Detect which cell encompasses the target text, then output its [x, y] center coordinate. 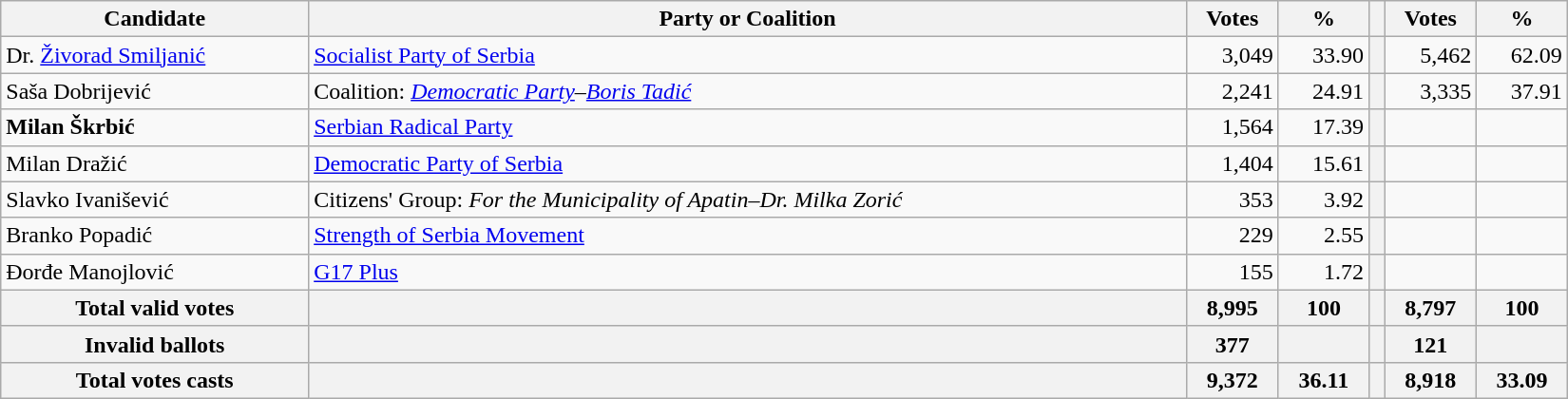
24.91 [1323, 91]
Dr. Živorad Smiljanić [155, 55]
8,995 [1232, 308]
353 [1232, 199]
Candidate [155, 19]
Invalid ballots [155, 344]
3.92 [1323, 199]
155 [1232, 272]
2,241 [1232, 91]
Milan Dražić [155, 163]
Milan Škrbić [155, 127]
33.09 [1522, 380]
Strength of Serbia Movement [748, 236]
5,462 [1431, 55]
17.39 [1323, 127]
9,372 [1232, 380]
Socialist Party of Serbia [748, 55]
Total votes casts [155, 380]
1,564 [1232, 127]
Serbian Radical Party [748, 127]
377 [1232, 344]
15.61 [1323, 163]
36.11 [1323, 380]
1,404 [1232, 163]
Democratic Party of Serbia [748, 163]
2.55 [1323, 236]
1.72 [1323, 272]
33.90 [1323, 55]
62.09 [1522, 55]
3,049 [1232, 55]
G17 Plus [748, 272]
Saša Dobrijević [155, 91]
37.91 [1522, 91]
Citizens' Group: For the Municipality of Apatin–Dr. Milka Zorić [748, 199]
8,797 [1431, 308]
Total valid votes [155, 308]
Branko Popadić [155, 236]
3,335 [1431, 91]
121 [1431, 344]
Coalition: Democratic Party–Boris Tadić [748, 91]
Party or Coalition [748, 19]
Slavko Ivanišević [155, 199]
229 [1232, 236]
8,918 [1431, 380]
Đorđe Manojlović [155, 272]
